Scan for the cell matching the given text and deliver its [x, y] coordinate at center. 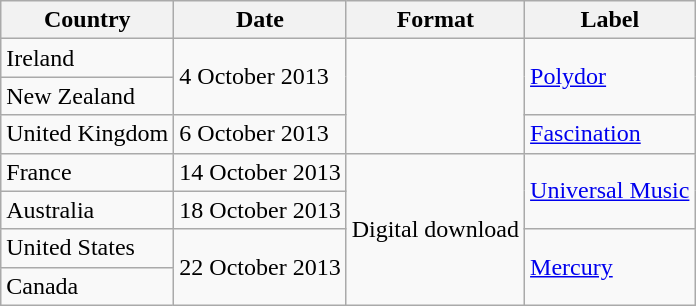
4 October 2013 [260, 77]
Universal Music [610, 191]
Fascination [610, 134]
France [88, 172]
Label [610, 20]
22 October 2013 [260, 267]
Mercury [610, 267]
Australia [88, 210]
United States [88, 248]
Ireland [88, 58]
14 October 2013 [260, 172]
Polydor [610, 77]
Country [88, 20]
6 October 2013 [260, 134]
Format [435, 20]
United Kingdom [88, 134]
Date [260, 20]
Canada [88, 286]
18 October 2013 [260, 210]
New Zealand [88, 96]
Digital download [435, 229]
